Find where the given text appears and provide that cell's center as (x, y) coordinate. 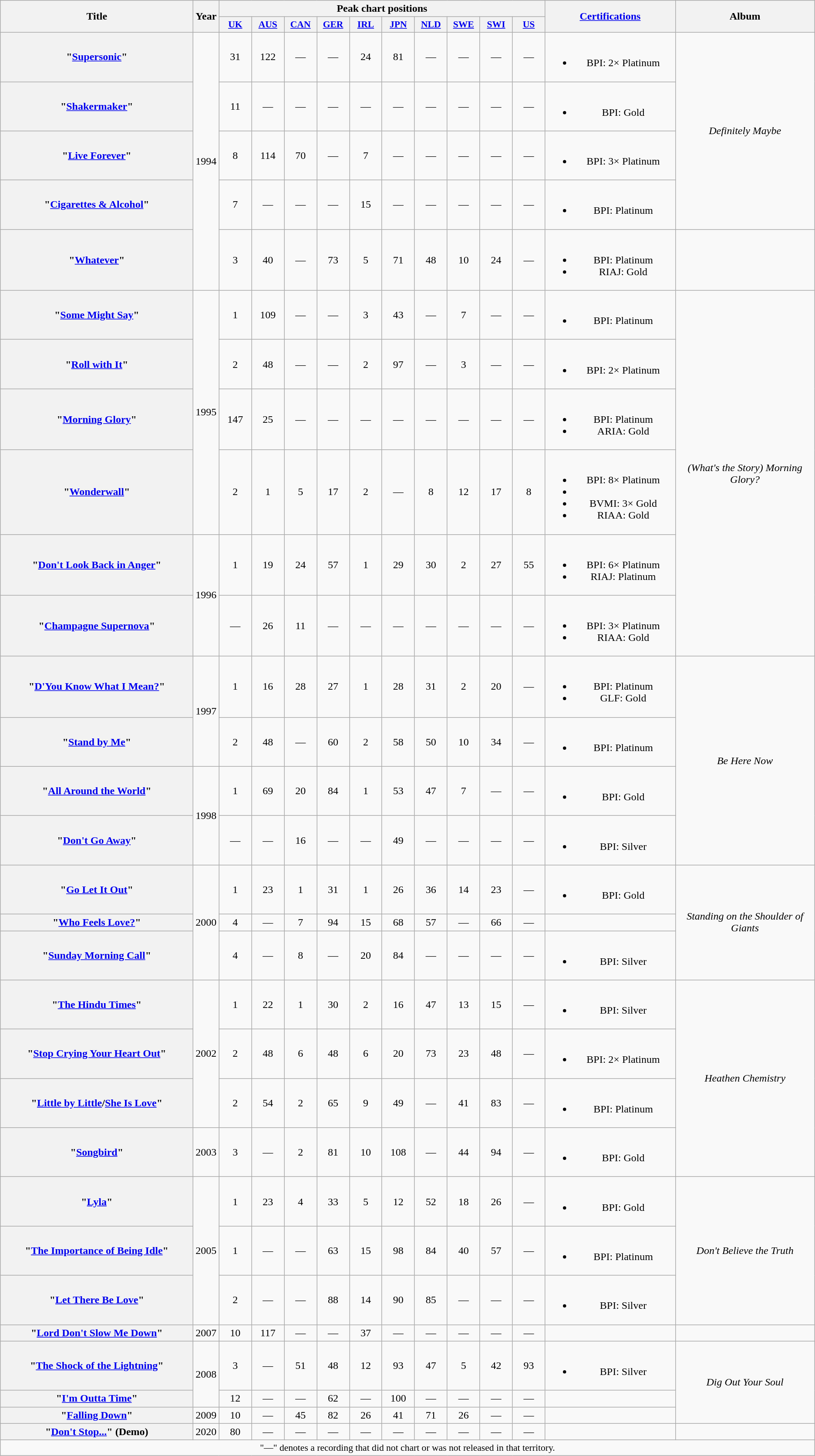
44 (463, 1152)
45 (300, 1415)
BPI: PlatinumARIA: Gold (610, 419)
JPN (398, 25)
13 (463, 1005)
"Some Might Say" (97, 315)
"Who Feels Love?" (97, 922)
114 (268, 156)
42 (496, 1365)
"Wonderwall" (97, 492)
"Roll with It" (97, 364)
2009 (206, 1415)
1994 (206, 161)
"Stand by Me" (97, 742)
Album (745, 17)
"Songbird" (97, 1152)
"Live Forever" (97, 156)
"Go Let It Out" (97, 889)
2002 (206, 1054)
63 (333, 1250)
9 (366, 1103)
"Whatever" (97, 260)
34 (496, 742)
83 (496, 1103)
80 (235, 1432)
65 (333, 1103)
100 (398, 1399)
"Don't Look Back in Anger" (97, 565)
SWI (496, 25)
97 (398, 364)
60 (333, 742)
117 (268, 1333)
54 (268, 1103)
BPI: 6× PlatinumRIAJ: Platinum (610, 565)
Dig Out Your Soul (745, 1382)
22 (268, 1005)
Definitely Maybe (745, 131)
Title (97, 17)
UK (235, 25)
"Little by Little/She Is Love" (97, 1103)
88 (333, 1300)
18 (463, 1202)
NLD (431, 25)
19 (268, 565)
82 (333, 1415)
"Falling Down" (97, 1415)
(What's the Story) Morning Glory? (745, 473)
122 (268, 57)
Certifications (610, 17)
1997 (206, 711)
2020 (206, 1432)
2005 (206, 1250)
Peak chart positions (382, 9)
1996 (206, 595)
"—" denotes a recording that did not chart or was not released in that territory. (407, 1448)
53 (398, 791)
Be Here Now (745, 760)
GER (333, 25)
69 (268, 791)
55 (529, 565)
"The Importance of Being Idle" (97, 1250)
1995 (206, 412)
2008 (206, 1374)
"Morning Glory" (97, 419)
85 (431, 1300)
2000 (206, 922)
25 (268, 419)
51 (300, 1365)
"Lyla" (97, 1202)
BPI: PlatinumGLF: Gold (610, 687)
AUS (268, 25)
Heathen Chemistry (745, 1079)
1998 (206, 816)
109 (268, 315)
"Cigarettes & Alcohol" (97, 205)
2007 (206, 1333)
"All Around the World" (97, 791)
BPI: 3× PlatinumRIAA: Gold (610, 626)
36 (431, 889)
SWE (463, 25)
"Don't Stop..." (Demo) (97, 1432)
90 (398, 1300)
62 (333, 1399)
BPI: 8× PlatinumBVMI: 3× GoldRIAA: Gold (610, 492)
29 (398, 565)
147 (235, 419)
"I'm Outta Time" (97, 1399)
"The Hindu Times" (97, 1005)
BPI: PlatinumRIAJ: Gold (610, 260)
"Supersonic" (97, 57)
52 (431, 1202)
98 (398, 1250)
Year (206, 17)
US (529, 25)
"Don't Go Away" (97, 840)
"Lord Don't Slow Me Down" (97, 1333)
"Sunday Morning Call" (97, 955)
CAN (300, 25)
58 (398, 742)
"Shakermaker" (97, 106)
IRL (366, 25)
66 (496, 922)
43 (398, 315)
70 (300, 156)
"Stop Crying Your Heart Out" (97, 1054)
68 (398, 922)
50 (431, 742)
"The Shock of the Lightning" (97, 1365)
2003 (206, 1152)
108 (398, 1152)
"Champagne Supernova" (97, 626)
"Let There Be Love" (97, 1300)
37 (366, 1333)
Standing on the Shoulder of Giants (745, 922)
33 (333, 1202)
Don't Believe the Truth (745, 1250)
"D'You Know What I Mean?" (97, 687)
BPI: 3× Platinum (610, 156)
